Return (X, Y) of the center of cell containing provided text 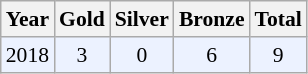
Bronze (212, 19)
Year (28, 19)
Silver (142, 19)
6 (212, 55)
9 (278, 55)
Total (278, 19)
Gold (82, 19)
0 (142, 55)
3 (82, 55)
2018 (28, 55)
